Capture the cell that displays the provided text and extract its [x, y] central coordinate. 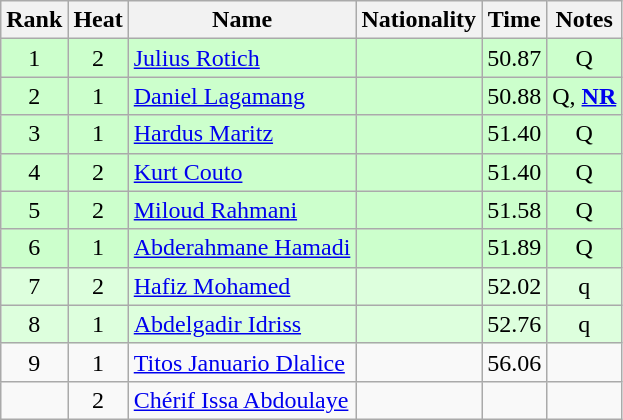
Miloud Rahmani [242, 210]
Abdelgadir Idriss [242, 324]
4 [34, 172]
6 [34, 248]
Name [242, 20]
Daniel Lagamang [242, 96]
Titos Januario Dlalice [242, 362]
Q, NR [584, 96]
50.88 [514, 96]
Heat [98, 20]
Time [514, 20]
52.02 [514, 286]
52.76 [514, 324]
Chérif Issa Abdoulaye [242, 400]
8 [34, 324]
5 [34, 210]
Julius Rotich [242, 58]
50.87 [514, 58]
Kurt Couto [242, 172]
Notes [584, 20]
51.58 [514, 210]
Hafiz Mohamed [242, 286]
Hardus Maritz [242, 134]
51.89 [514, 248]
Abderahmane Hamadi [242, 248]
Nationality [419, 20]
9 [34, 362]
3 [34, 134]
56.06 [514, 362]
Rank [34, 20]
7 [34, 286]
